For the text-containing cell, return its midpoint in (x, y) coordinate format. 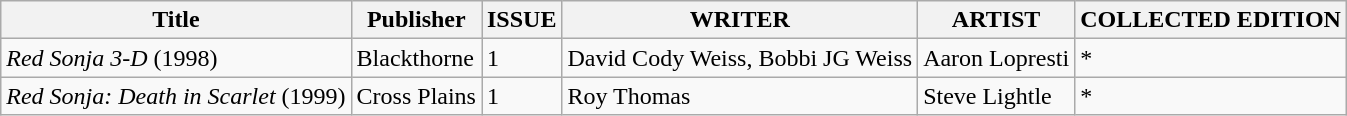
Title (176, 20)
David Cody Weiss, Bobbi JG Weiss (740, 58)
COLLECTED EDITION (1211, 20)
Publisher (416, 20)
Roy Thomas (740, 96)
Steve Lightle (996, 96)
Aaron Lopresti (996, 58)
ISSUE (522, 20)
Red Sonja 3-D (1998) (176, 58)
Red Sonja: Death in Scarlet (1999) (176, 96)
ARTIST (996, 20)
Blackthorne (416, 58)
WRITER (740, 20)
Cross Plains (416, 96)
